Detect which cell encompasses the target text, then output its [X, Y] center coordinate. 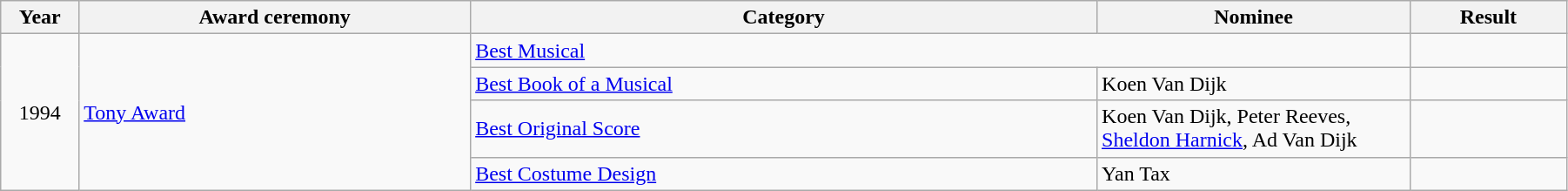
Koen Van Dijk, Peter Reeves, Sheldon Harnick, Ad Van Dijk [1254, 129]
Best Original Score [784, 129]
Nominee [1254, 17]
Year [40, 17]
Koen Van Dijk [1254, 84]
Result [1488, 17]
Yan Tax [1254, 174]
Tony Award [275, 112]
1994 [40, 112]
Award ceremony [275, 17]
Best Costume Design [784, 174]
Best Book of a Musical [784, 84]
Best Musical [941, 51]
Category [784, 17]
